Scan for the cell matching the given text and deliver its [x, y] coordinate at center. 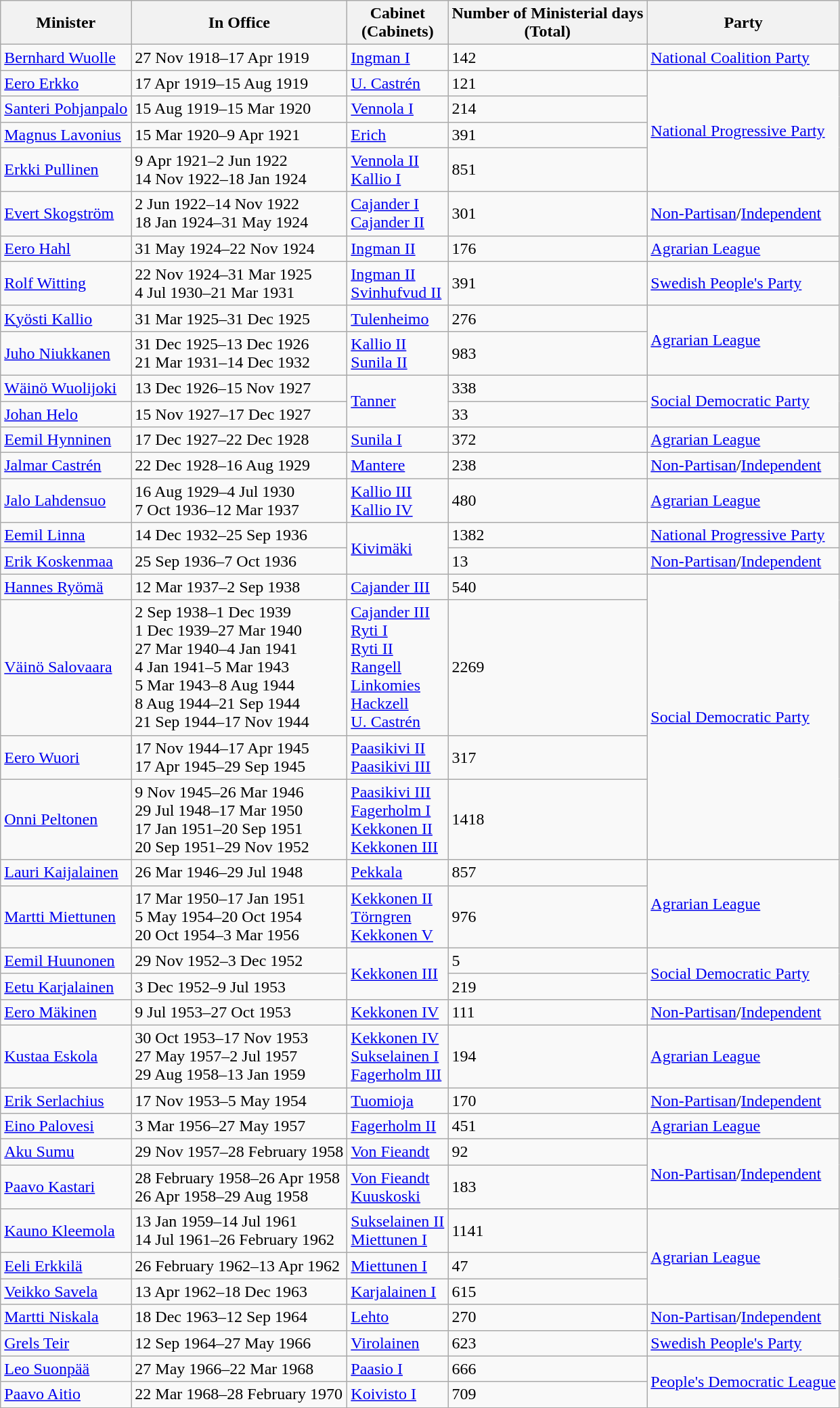
Kustaa Eskola [66, 1056]
Juho Niukkanen [66, 353]
Eetu Karjalainen [66, 986]
Sukselainen IIMiettunen I [398, 1231]
9 Nov 1945–26 Mar 194629 Jul 1948–17 Mar 195017 Jan 1951–20 Sep 195120 Sep 1951–29 Nov 1952 [240, 819]
3 Mar 1956–27 May 1957 [240, 1126]
15 Aug 1919–15 Mar 1920 [240, 109]
623 [548, 1343]
47 [548, 1266]
Paasikivi IIIFagerholm IKekkonen IIKekkonen III [398, 819]
18 Dec 1963–12 Sep 1964 [240, 1317]
317 [548, 757]
238 [548, 466]
111 [548, 1012]
Eero Wuori [66, 757]
Paasio I [398, 1369]
Eero Hahl [66, 248]
Von Fieandt [398, 1152]
Tuomioja [398, 1100]
Jalmar Castrén [66, 466]
170 [548, 1100]
2 Jun 1922–14 Nov 192218 Jan 1924–31 May 1924 [240, 214]
451 [548, 1126]
14 Dec 1932–25 Sep 1936 [240, 535]
1382 [548, 535]
Cajander III [398, 587]
Cajander IIIRyti IRyti IIRangellLinkomiesHackzellU. Castrén [398, 667]
Rolf Witting [66, 283]
22 Dec 1928–16 Aug 1929 [240, 466]
15 Nov 1927–17 Dec 1927 [240, 414]
29 Nov 1957–28 February 1958 [240, 1152]
666 [548, 1369]
Bernhard Wuolle [66, 58]
1418 [548, 819]
Johan Helo [66, 414]
338 [548, 388]
Evert Skogström [66, 214]
Cajander ICajander II [398, 214]
372 [548, 440]
851 [548, 169]
Number of Ministerial days (Total) [548, 23]
22 Mar 1968–28 February 1970 [240, 1394]
270 [548, 1317]
Kivimäki [398, 548]
Tanner [398, 401]
13 Dec 1926–15 Nov 1927 [240, 388]
2269 [548, 667]
Sunila I [398, 440]
16 Aug 1929–4 Jul 19307 Oct 1936–12 Mar 1937 [240, 501]
Kauno Kleemola [66, 1231]
540 [548, 587]
U. Castrén [398, 83]
Jalo Lahdensuo [66, 501]
Kekkonen III [398, 973]
31 Mar 1925–31 Dec 1925 [240, 318]
31 May 1924–22 Nov 1924 [240, 248]
13 Jan 1959–14 Jul 196114 Jul 1961–26 February 1962 [240, 1231]
29 Nov 1952–3 Dec 1952 [240, 961]
Martti Miettunen [66, 917]
Erik Serlachius [66, 1100]
Tulenheimo [398, 318]
Eino Palovesi [66, 1126]
9 Apr 1921–2 Jun 192214 Nov 1922–18 Jan 1924 [240, 169]
13 [548, 561]
National Coalition Party [743, 58]
Kallio IISunila II [398, 353]
214 [548, 109]
27 Nov 1918–17 Apr 1919 [240, 58]
Lehto [398, 1317]
17 Mar 1950–17 Jan 19515 May 1954–20 Oct 195420 Oct 1954–3 Mar 1956 [240, 917]
33 [548, 414]
Paavo Kastari [66, 1187]
Karjalainen I [398, 1292]
Koivisto I [398, 1394]
142 [548, 58]
Paavo Aitio [66, 1394]
In Office [240, 23]
Vennola IIKallio I [398, 169]
Kekkonen IV [398, 1012]
25 Sep 1936–7 Oct 1936 [240, 561]
Leo Suonpää [66, 1369]
26 Mar 1946–29 Jul 1948 [240, 873]
709 [548, 1394]
17 Apr 1919–15 Aug 1919 [240, 83]
Von FieandtKuuskoski [398, 1187]
Mantere [398, 466]
857 [548, 873]
Erik Koskenmaa [66, 561]
183 [548, 1187]
Eemil Linna [66, 535]
480 [548, 501]
12 Mar 1937–2 Sep 1938 [240, 587]
17 Nov 1944–17 Apr 194517 Apr 1945–29 Sep 1945 [240, 757]
Eero Erkko [66, 83]
Eemil Hynninen [66, 440]
Aku Sumu [66, 1152]
Santeri Pohjanpalo [66, 109]
Pekkala [398, 873]
5 [548, 961]
26 February 1962–13 Apr 1962 [240, 1266]
22 Nov 1924–31 Mar 19254 Jul 1930–21 Mar 1931 [240, 283]
976 [548, 917]
Eeli Erkkilä [66, 1266]
Party [743, 23]
Kekkonen IITörngren Kekkonen V [398, 917]
3 Dec 1952–9 Jul 1953 [240, 986]
Ingman I [398, 58]
Väinö Salovaara [66, 667]
9 Jul 1953–27 Oct 1953 [240, 1012]
12 Sep 1964–27 May 1966 [240, 1343]
Onni Peltonen [66, 819]
301 [548, 214]
219 [548, 986]
176 [548, 248]
13 Apr 1962–18 Dec 1963 [240, 1292]
Virolainen [398, 1343]
Vennola I [398, 109]
615 [548, 1292]
Ingman IISvinhufvud II [398, 283]
30 Oct 1953–17 Nov 195327 May 1957–2 Jul 195729 Aug 1958–13 Jan 1959 [240, 1056]
121 [548, 83]
Martti Niskala [66, 1317]
Kyösti Kallio [66, 318]
Hannes Ryömä [66, 587]
Eero Mäkinen [66, 1012]
276 [548, 318]
People's Democratic League [743, 1382]
Minister [66, 23]
92 [548, 1152]
983 [548, 353]
17 Nov 1953–5 May 1954 [240, 1100]
31 Dec 1925–13 Dec 192621 Mar 1931–14 Dec 1932 [240, 353]
Erich [398, 135]
Lauri Kaijalainen [66, 873]
Paasikivi IIPaasikivi III [398, 757]
Veikko Savela [66, 1292]
Magnus Lavonius [66, 135]
Miettunen I [398, 1266]
27 May 1966–22 Mar 1968 [240, 1369]
17 Dec 1927–22 Dec 1928 [240, 440]
Erkki Pullinen [66, 169]
194 [548, 1056]
Cabinet(Cabinets) [398, 23]
Wäinö Wuolijoki [66, 388]
Eemil Huunonen [66, 961]
Ingman II [398, 248]
Fagerholm II [398, 1126]
Kallio IIIKallio IV [398, 501]
Kekkonen IVSukselainen IFagerholm III [398, 1056]
15 Mar 1920–9 Apr 1921 [240, 135]
28 February 1958–26 Apr 195826 Apr 1958–29 Aug 1958 [240, 1187]
Grels Teir [66, 1343]
1141 [548, 1231]
